Return the [X, Y] coordinate for the center point of the cell that contains the specified text.  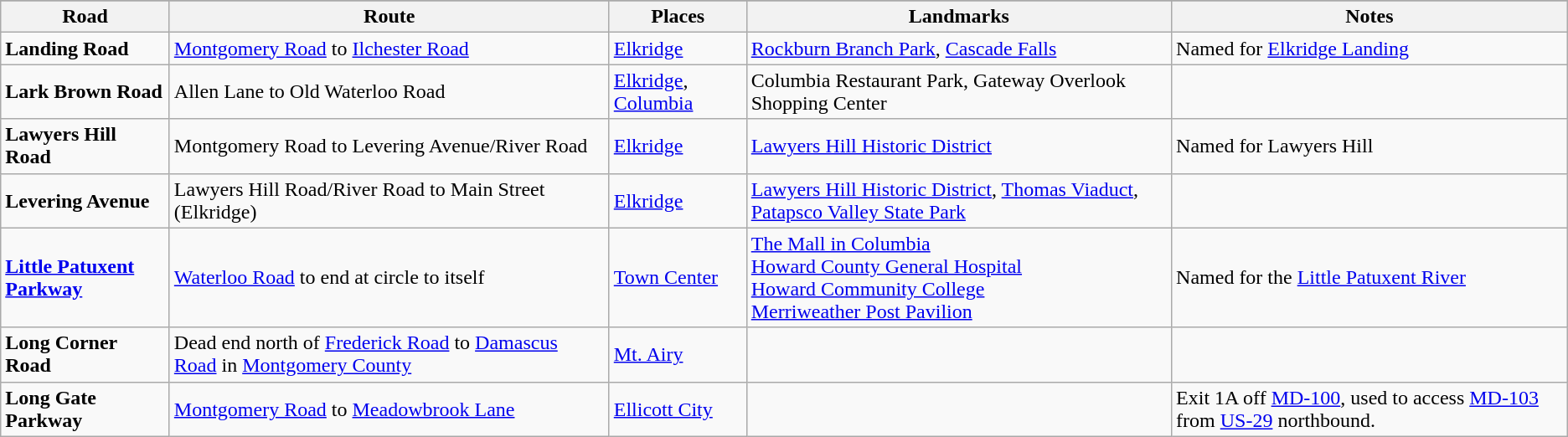
Dead end north of Frederick Road to Damascus Road in Montgomery County [389, 355]
Notes [1370, 17]
Ellicott City [678, 409]
Rockburn Branch Park, Cascade Falls [958, 49]
Columbia Restaurant Park, Gateway Overlook Shopping Center [958, 92]
Waterloo Road to end at circle to itself [389, 278]
Exit 1A off MD-100, used to access MD-103 from US-29 northbound. [1370, 409]
Long Gate Parkway [85, 409]
The Mall in ColumbiaHoward County General HospitalHoward Community CollegeMerriweather Post Pavilion [958, 278]
Montgomery Road to Meadowbrook Lane [389, 409]
Named for Lawyers Hill [1370, 146]
Montgomery Road to Ilchester Road [389, 49]
Lawyers Hill Road [85, 146]
Long Corner Road [85, 355]
Town Center [678, 278]
Lawyers Hill Historic District [958, 146]
Named for the Little Patuxent River [1370, 278]
Elkridge, Columbia [678, 92]
Montgomery Road to Levering Avenue/River Road [389, 146]
Allen Lane to Old Waterloo Road [389, 92]
Mt. Airy [678, 355]
Lawyers Hill Road/River Road to Main Street (Elkridge) [389, 201]
Named for Elkridge Landing [1370, 49]
Route [389, 17]
Lark Brown Road [85, 92]
Road [85, 17]
Landing Road [85, 49]
Levering Avenue [85, 201]
Lawyers Hill Historic District, Thomas Viaduct, Patapsco Valley State Park [958, 201]
Landmarks [958, 17]
Little Patuxent Parkway [85, 278]
Places [678, 17]
